Return the [X, Y] coordinate for the center point of the cell that contains the specified text.  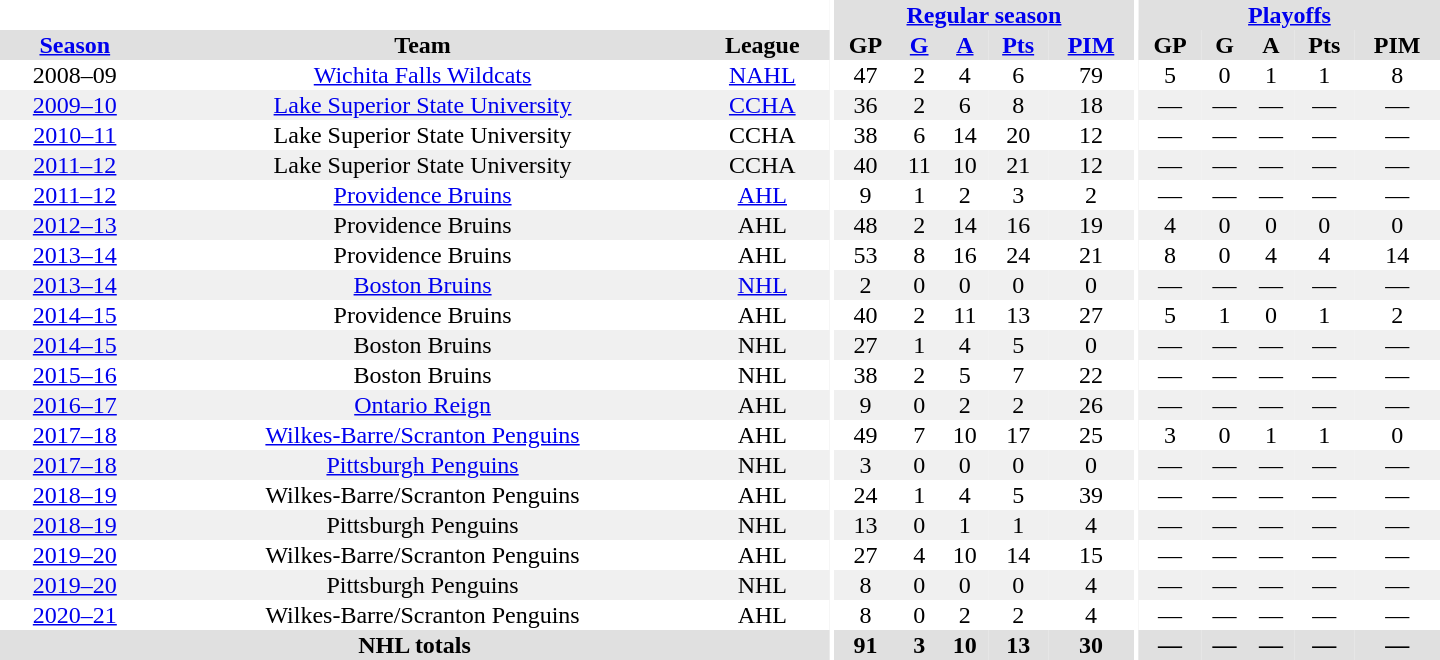
20 [1018, 135]
Wichita Falls Wildcats [423, 75]
36 [865, 105]
47 [865, 75]
2015–16 [75, 375]
53 [865, 255]
Ontario Reign [423, 405]
2009–10 [75, 105]
22 [1090, 375]
17 [1018, 435]
NHL totals [414, 645]
Regular season [984, 15]
NAHL [762, 75]
19 [1090, 225]
49 [865, 435]
26 [1090, 405]
91 [865, 645]
2012–13 [75, 225]
18 [1090, 105]
Playoffs [1290, 15]
30 [1090, 645]
Season [75, 45]
League [762, 45]
Team [423, 45]
48 [865, 225]
79 [1090, 75]
25 [1090, 435]
39 [1090, 495]
2010–11 [75, 135]
15 [1090, 555]
2016–17 [75, 405]
2020–21 [75, 615]
2008–09 [75, 75]
